Provide the [x, y] coordinate of the cell's center where the given text is located.  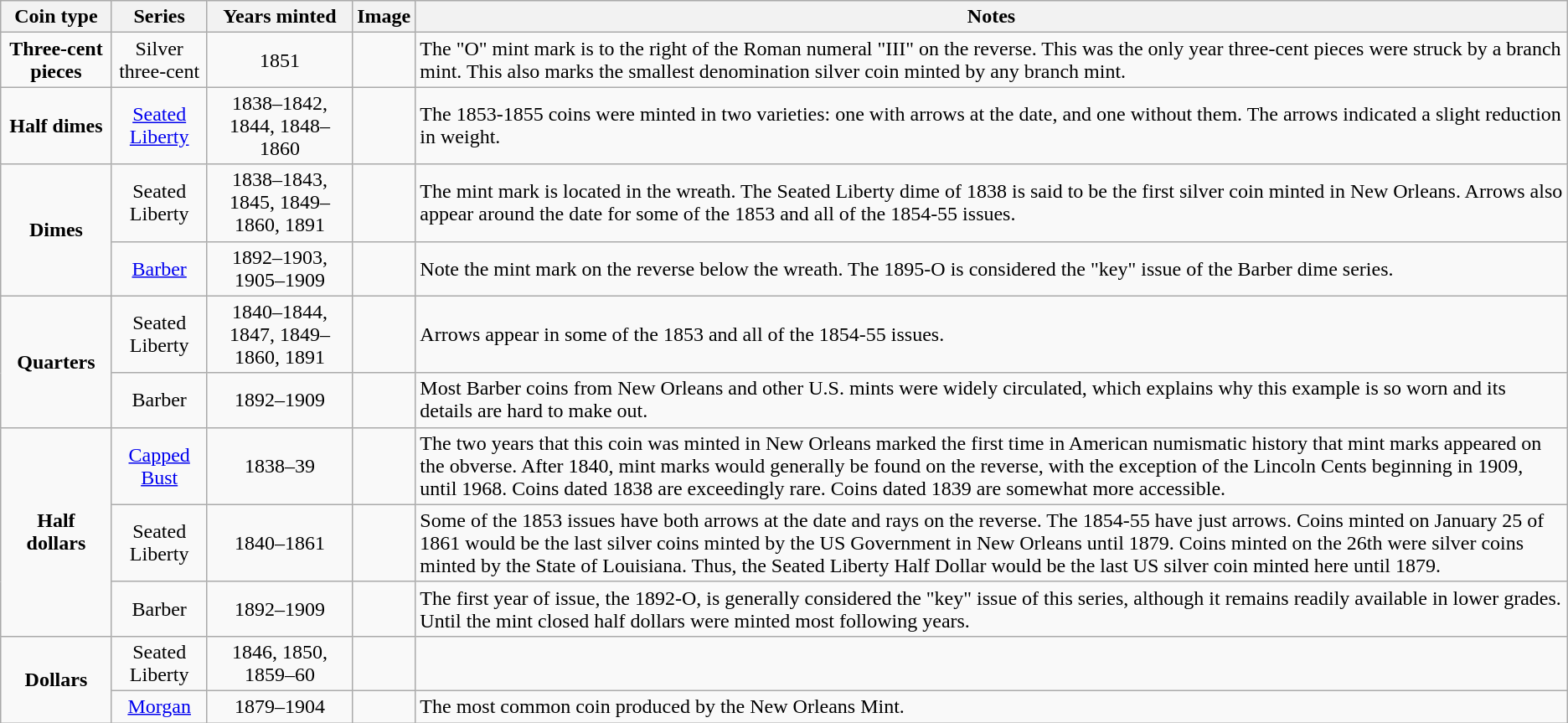
1840–1861 [280, 543]
Silver three-cent [159, 60]
Dollars [56, 679]
Image [384, 17]
Half dimes [56, 126]
Half dollars [56, 531]
Morgan [159, 706]
Notes [992, 17]
1838–1842, 1844, 1848–1860 [280, 126]
Note the mint mark on the reverse below the wreath. The 1895-O is considered the "key" issue of the Barber dime series. [992, 268]
Quarters [56, 362]
1892–1903, 1905–1909 [280, 268]
1840–1844, 1847, 1849–1860, 1891 [280, 334]
Three-cent pieces [56, 60]
Coin type [56, 17]
Years minted [280, 17]
Capped Bust [159, 466]
The most common coin produced by the New Orleans Mint. [992, 706]
1838–1843, 1845, 1849–1860, 1891 [280, 203]
Series [159, 17]
1846, 1850, 1859–60 [280, 664]
Arrows appear in some of the 1853 and all of the 1854-55 issues. [992, 334]
Dimes [56, 230]
1879–1904 [280, 706]
1838–39 [280, 466]
1851 [280, 60]
